Scan for the cell matching the given text and deliver its (X, Y) coordinate at center. 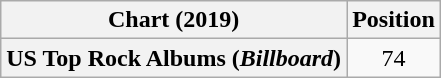
Chart (2019) (174, 20)
74 (394, 58)
US Top Rock Albums (Billboard) (174, 58)
Position (394, 20)
